Capture the cell that displays the provided text and extract its [x, y] central coordinate. 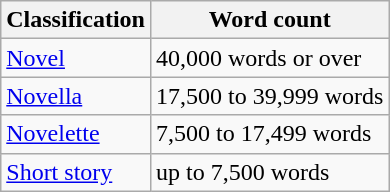
Novel [76, 58]
40,000 words or over [269, 58]
up to 7,500 words [269, 172]
Novella [76, 96]
Short story [76, 172]
Word count [269, 20]
7,500 to 17,499 words [269, 134]
17,500 to 39,999 words [269, 96]
Classification [76, 20]
Novelette [76, 134]
